Pinpoint the cell where the given text exists, returning its (X, Y) midpoint coordinate. 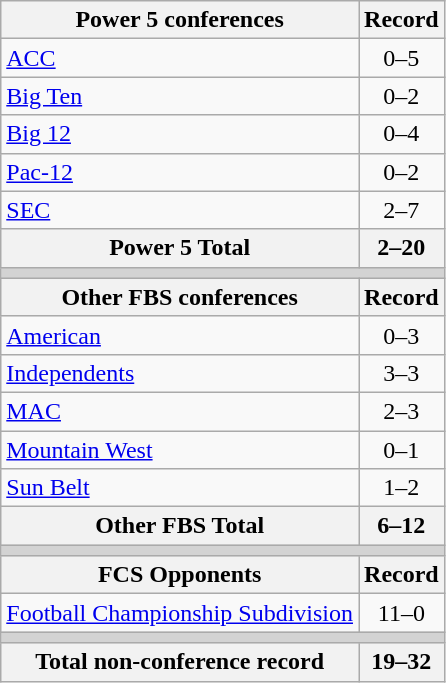
SEC (180, 210)
2–20 (402, 248)
0–1 (402, 449)
Sun Belt (180, 488)
Pac-12 (180, 172)
Football Championship Subdivision (180, 613)
Independents (180, 373)
6–12 (402, 526)
Other FBS Total (180, 526)
ACC (180, 58)
0–4 (402, 134)
Total non-conference record (180, 662)
Big 12 (180, 134)
2–3 (402, 411)
Big Ten (180, 96)
Power 5 Total (180, 248)
0–5 (402, 58)
MAC (180, 411)
19–32 (402, 662)
1–2 (402, 488)
11–0 (402, 613)
Power 5 conferences (180, 20)
FCS Opponents (180, 575)
0–3 (402, 335)
Mountain West (180, 449)
3–3 (402, 373)
Other FBS conferences (180, 297)
2–7 (402, 210)
American (180, 335)
